Provide the (X, Y) coordinate of the cell's center where the given text is located.  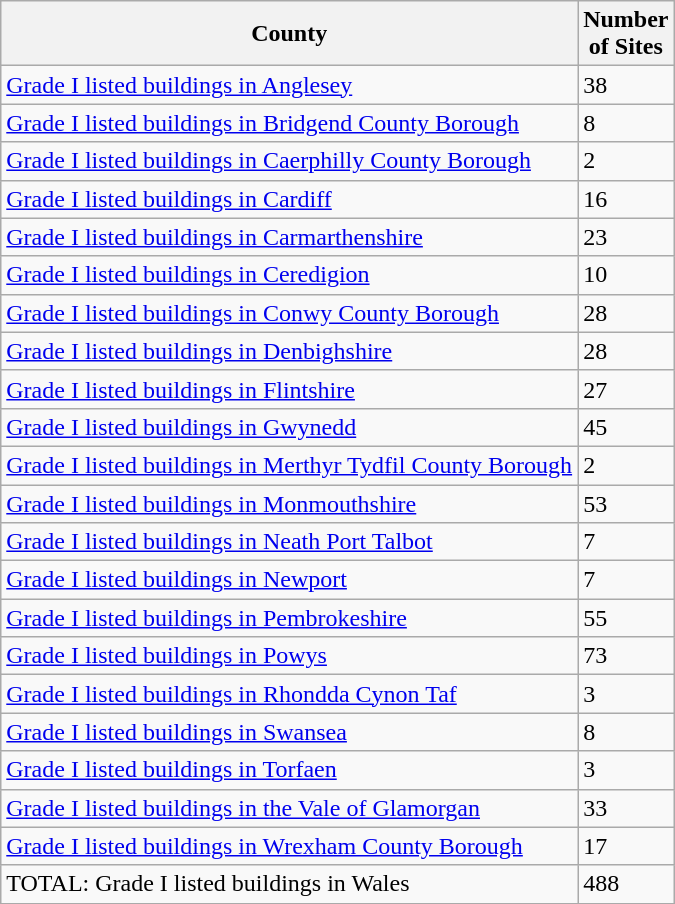
Grade I listed buildings in Carmarthenshire (290, 237)
Grade I listed buildings in Caerphilly County Borough (290, 161)
Grade I listed buildings in Swansea (290, 732)
Grade I listed buildings in the Vale of Glamorgan (290, 808)
Grade I listed buildings in Merthyr Tydfil County Borough (290, 465)
23 (626, 237)
Grade I listed buildings in Wrexham County Borough (290, 846)
33 (626, 808)
Grade I listed buildings in Denbighshire (290, 351)
Grade I listed buildings in Torfaen (290, 770)
10 (626, 275)
38 (626, 85)
16 (626, 199)
Grade I listed buildings in Monmouthshire (290, 503)
55 (626, 618)
53 (626, 503)
73 (626, 656)
Grade I listed buildings in Neath Port Talbot (290, 542)
County (290, 34)
Grade I listed buildings in Flintshire (290, 389)
Grade I listed buildings in Ceredigion (290, 275)
Grade I listed buildings in Anglesey (290, 85)
Grade I listed buildings in Conwy County Borough (290, 313)
45 (626, 427)
TOTAL: Grade I listed buildings in Wales (290, 884)
Grade I listed buildings in Newport (290, 580)
Grade I listed buildings in Gwynedd (290, 427)
Grade I listed buildings in Bridgend County Borough (290, 123)
Grade I listed buildings in Pembrokeshire (290, 618)
488 (626, 884)
Grade I listed buildings in Powys (290, 656)
27 (626, 389)
Number of Sites (626, 34)
17 (626, 846)
Grade I listed buildings in Rhondda Cynon Taf (290, 694)
Grade I listed buildings in Cardiff (290, 199)
